Search for the cell housing the specified text and yield its (x, y) center coordinate. 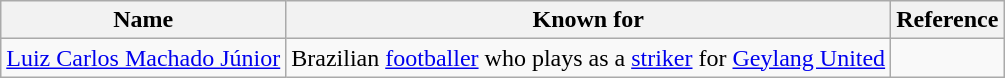
Reference (948, 20)
Name (144, 20)
Known for (588, 20)
Brazilian footballer who plays as a striker for Geylang United (588, 58)
Luiz Carlos Machado Júnior (144, 58)
